Locate the cell with the specified text and output its [X, Y] center coordinate. 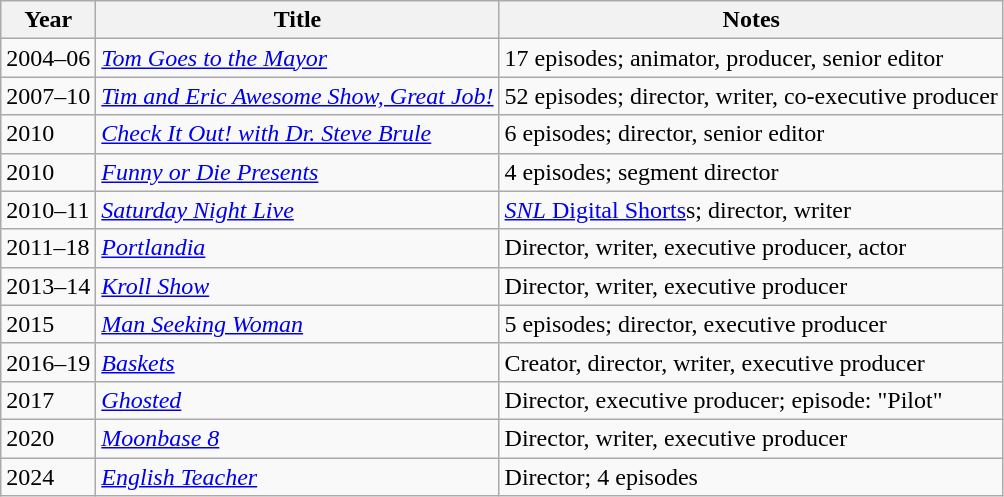
Moonbase 8 [298, 438]
6 episodes; director, senior editor [751, 134]
2016–19 [48, 362]
Baskets [298, 362]
Check It Out! with Dr. Steve Brule [298, 134]
2013–14 [48, 286]
5 episodes; director, executive producer [751, 324]
Tom Goes to the Mayor [298, 58]
2017 [48, 400]
English Teacher [298, 477]
Year [48, 20]
Notes [751, 20]
4 episodes; segment director [751, 172]
2015 [48, 324]
2010–11 [48, 210]
Kroll Show [298, 286]
Title [298, 20]
Director, writer, executive producer, actor [751, 248]
Funny or Die Presents [298, 172]
Creator, director, writer, executive producer [751, 362]
Tim and Eric Awesome Show, Great Job! [298, 96]
52 episodes; director, writer, co-executive producer [751, 96]
2007–10 [48, 96]
2004–06 [48, 58]
Man Seeking Woman [298, 324]
17 episodes; animator, producer, senior editor [751, 58]
Portlandia [298, 248]
2020 [48, 438]
Director, executive producer; episode: "Pilot" [751, 400]
2024 [48, 477]
SNL Digital Shortss; director, writer [751, 210]
Ghosted [298, 400]
2011–18 [48, 248]
Saturday Night Live [298, 210]
Director; 4 episodes [751, 477]
